Provide the (x, y) coordinate of the cell's center where the given text is located.  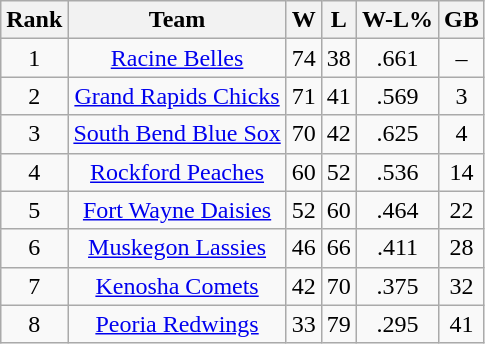
.625 (397, 134)
Rank (34, 20)
22 (462, 210)
.569 (397, 96)
Grand Rapids Chicks (177, 96)
Rockford Peaches (177, 172)
28 (462, 248)
Muskegon Lassies (177, 248)
L (338, 20)
Racine Belles (177, 58)
.464 (397, 210)
66 (338, 248)
74 (304, 58)
.375 (397, 286)
1 (34, 58)
W (304, 20)
Peoria Redwings (177, 324)
W-L% (397, 20)
79 (338, 324)
46 (304, 248)
.411 (397, 248)
Fort Wayne Daisies (177, 210)
7 (34, 286)
– (462, 58)
Kenosha Comets (177, 286)
.536 (397, 172)
5 (34, 210)
6 (34, 248)
32 (462, 286)
33 (304, 324)
.295 (397, 324)
GB (462, 20)
38 (338, 58)
71 (304, 96)
South Bend Blue Sox (177, 134)
14 (462, 172)
Team (177, 20)
8 (34, 324)
.661 (397, 58)
2 (34, 96)
